Search for the cell housing the specified text and yield its [X, Y] center coordinate. 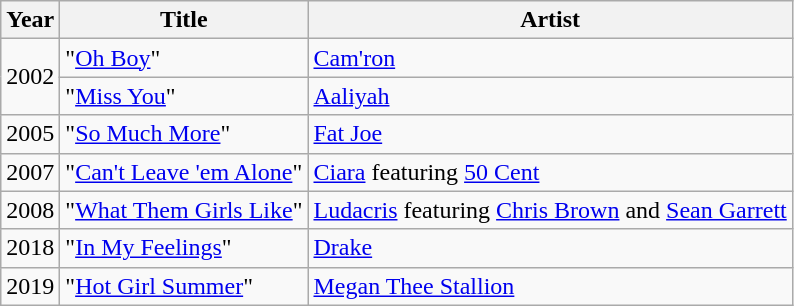
Megan Thee Stallion [550, 286]
2002 [30, 77]
2007 [30, 172]
Title [184, 20]
2018 [30, 248]
Year [30, 20]
2008 [30, 210]
Ciara featuring 50 Cent [550, 172]
"So Much More" [184, 134]
"Hot Girl Summer" [184, 286]
Ludacris featuring Chris Brown and Sean Garrett [550, 210]
Drake [550, 248]
Aaliyah [550, 96]
2019 [30, 286]
2005 [30, 134]
"What Them Girls Like" [184, 210]
"Can't Leave 'em Alone" [184, 172]
"In My Feelings" [184, 248]
"Miss You" [184, 96]
"Oh Boy" [184, 58]
Artist [550, 20]
Cam'ron [550, 58]
Fat Joe [550, 134]
